Locate the cell with the specified text and output its [X, Y] center coordinate. 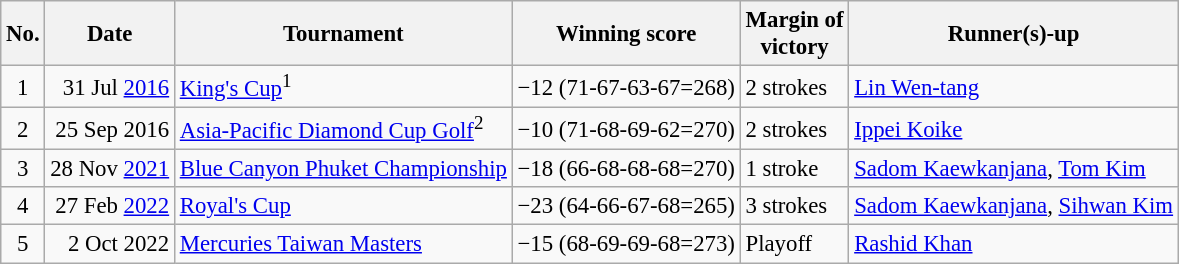
King's Cup1 [343, 87]
−18 (66-68-68-68=270) [626, 169]
25 Sep 2016 [110, 129]
−10 (71-68-69-62=270) [626, 129]
Lin Wen-tang [1014, 87]
Winning score [626, 34]
2 Oct 2022 [110, 244]
2 [23, 129]
Asia-Pacific Diamond Cup Golf2 [343, 129]
Mercuries Taiwan Masters [343, 244]
Blue Canyon Phuket Championship [343, 169]
3 strokes [794, 207]
4 [23, 207]
27 Feb 2022 [110, 207]
Sadom Kaewkanjana, Sihwan Kim [1014, 207]
Rashid Khan [1014, 244]
−12 (71-67-63-67=268) [626, 87]
3 [23, 169]
No. [23, 34]
−15 (68-69-69-68=273) [626, 244]
5 [23, 244]
1 stroke [794, 169]
Margin ofvictory [794, 34]
Date [110, 34]
Runner(s)-up [1014, 34]
1 [23, 87]
Sadom Kaewkanjana, Tom Kim [1014, 169]
Tournament [343, 34]
28 Nov 2021 [110, 169]
Royal's Cup [343, 207]
Ippei Koike [1014, 129]
−23 (64-66-67-68=265) [626, 207]
Playoff [794, 244]
31 Jul 2016 [110, 87]
